Find where the given text appears and provide that cell's center as [X, Y] coordinate. 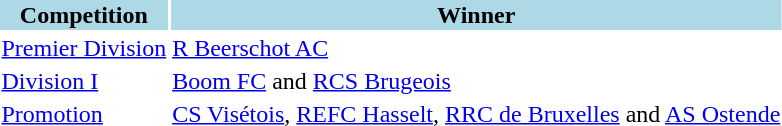
Division I [84, 81]
Premier Division [84, 48]
R Beerschot AC [476, 48]
Competition [84, 15]
Boom FC and RCS Brugeois [476, 81]
Winner [476, 15]
